Pinpoint the cell where the given text exists, returning its [x, y] midpoint coordinate. 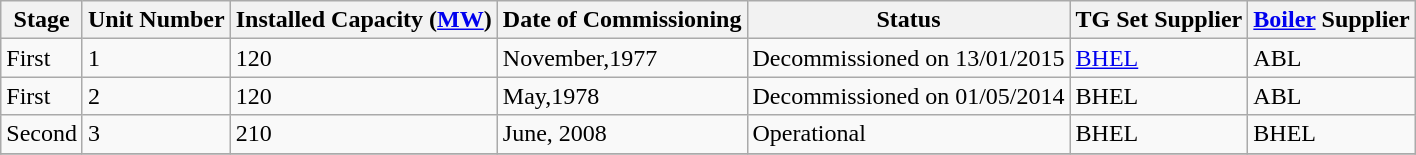
Decommissioned on 01/05/2014 [908, 96]
Operational [908, 134]
210 [364, 134]
May,1978 [622, 96]
Installed Capacity (MW) [364, 20]
Status [908, 20]
Decommissioned on 13/01/2015 [908, 58]
Stage [42, 20]
2 [156, 96]
Boiler Supplier [1332, 20]
Second [42, 134]
TG Set Supplier [1159, 20]
June, 2008 [622, 134]
1 [156, 58]
November,1977 [622, 58]
Unit Number [156, 20]
3 [156, 134]
Date of Commissioning [622, 20]
